Extract the (X, Y) coordinate from the center of the cell holding the provided text.  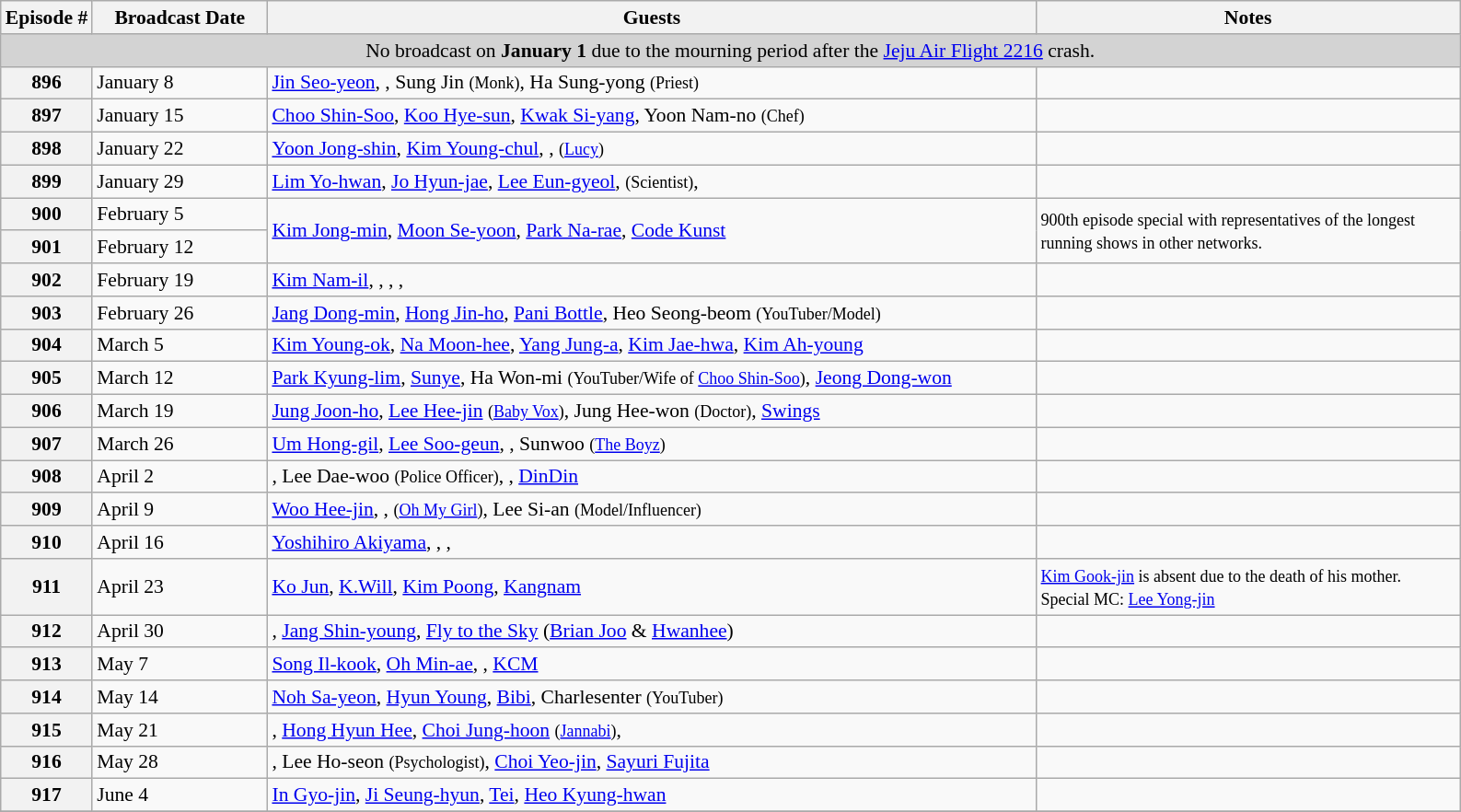
916 (47, 762)
Noh Sa-yeon, Hyun Young, Bibi, Charlesenter (YouTuber) (652, 697)
Kim Jong-min, Moon Se-yoon, Park Na-rae, Code Kunst (652, 230)
Jang Dong-min, Hong Jin-ho, Pani Bottle, Heo Seong-beom (YouTuber/Model) (652, 313)
914 (47, 697)
May 21 (180, 730)
May 28 (180, 762)
Lim Yo-hwan, Jo Hyun-jae, Lee Eun-gyeol, (Scientist), (652, 181)
April 2 (180, 477)
Kim Young-ok, Na Moon-hee, Yang Jung-a, Kim Jae-hwa, Kim Ah-young (652, 345)
March 12 (180, 378)
March 19 (180, 412)
January 15 (180, 116)
907 (47, 444)
910 (47, 542)
April 16 (180, 542)
903 (47, 313)
Guests (652, 17)
Jung Joon-ho, Lee Hee-jin (Baby Vox), Jung Hee-won (Doctor), Swings (652, 412)
899 (47, 181)
898 (47, 149)
Yoon Jong-shin, Kim Young-chul, , (Lucy) (652, 149)
, Jang Shin-young, Fly to the Sky (Brian Joo & Hwanhee) (652, 632)
, Hong Hyun Hee, Choi Jung-hoon (Jannabi), (652, 730)
912 (47, 632)
February 12 (180, 248)
January 29 (180, 181)
April 23 (180, 587)
Um Hong-gil, Lee Soo-geun, , Sunwoo (The Boyz) (652, 444)
Kim Nam-il, , , , (652, 280)
Woo Hee-jin, , (Oh My Girl), Lee Si-an (Model/Influencer) (652, 510)
February 26 (180, 313)
904 (47, 345)
906 (47, 412)
917 (47, 795)
915 (47, 730)
January 8 (180, 83)
, Lee Dae-woo (Police Officer), , DinDin (652, 477)
Episode # (47, 17)
909 (47, 510)
896 (47, 83)
March 26 (180, 444)
February 19 (180, 280)
900 (47, 215)
In Gyo-jin, Ji Seung-hyun, Tei, Heo Kyung-hwan (652, 795)
Jin Seo-yeon, , Sung Jin (Monk), Ha Sung-yong (Priest) (652, 83)
April 9 (180, 510)
897 (47, 116)
Park Kyung-lim, Sunye, Ha Won-mi (YouTuber/Wife of Choo Shin-Soo), Jeong Dong-won (652, 378)
900th episode special with representatives of the longest running shows in other networks. (1248, 230)
Yoshihiro Akiyama, , , (652, 542)
902 (47, 280)
January 22 (180, 149)
April 30 (180, 632)
Kim Gook-jin is absent due to the death of his mother.Special MC: Lee Yong-jin (1248, 587)
Broadcast Date (180, 17)
901 (47, 248)
May 7 (180, 665)
Choo Shin-Soo, Koo Hye-sun, Kwak Si-yang, Yoon Nam-no (Chef) (652, 116)
Ko Jun, K.Will, Kim Poong, Kangnam (652, 587)
913 (47, 665)
Song Il-kook, Oh Min-ae, , KCM (652, 665)
, Lee Ho-seon (Psychologist), Choi Yeo-jin, Sayuri Fujita (652, 762)
908 (47, 477)
June 4 (180, 795)
Notes (1248, 17)
911 (47, 587)
905 (47, 378)
March 5 (180, 345)
No broadcast on January 1 due to the mourning period after the Jeju Air Flight 2216 crash. (731, 51)
May 14 (180, 697)
February 5 (180, 215)
